Find where the given text appears and provide that cell's center as [X, Y] coordinate. 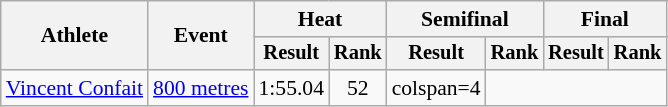
Semifinal [466, 19]
Event [200, 36]
Vincent Confait [74, 88]
Final [604, 19]
colspan=4 [436, 88]
Heat [320, 19]
800 metres [200, 88]
1:55.04 [292, 88]
52 [358, 88]
Athlete [74, 36]
